Extract the [x, y] coordinate from the center of the cell holding the provided text.  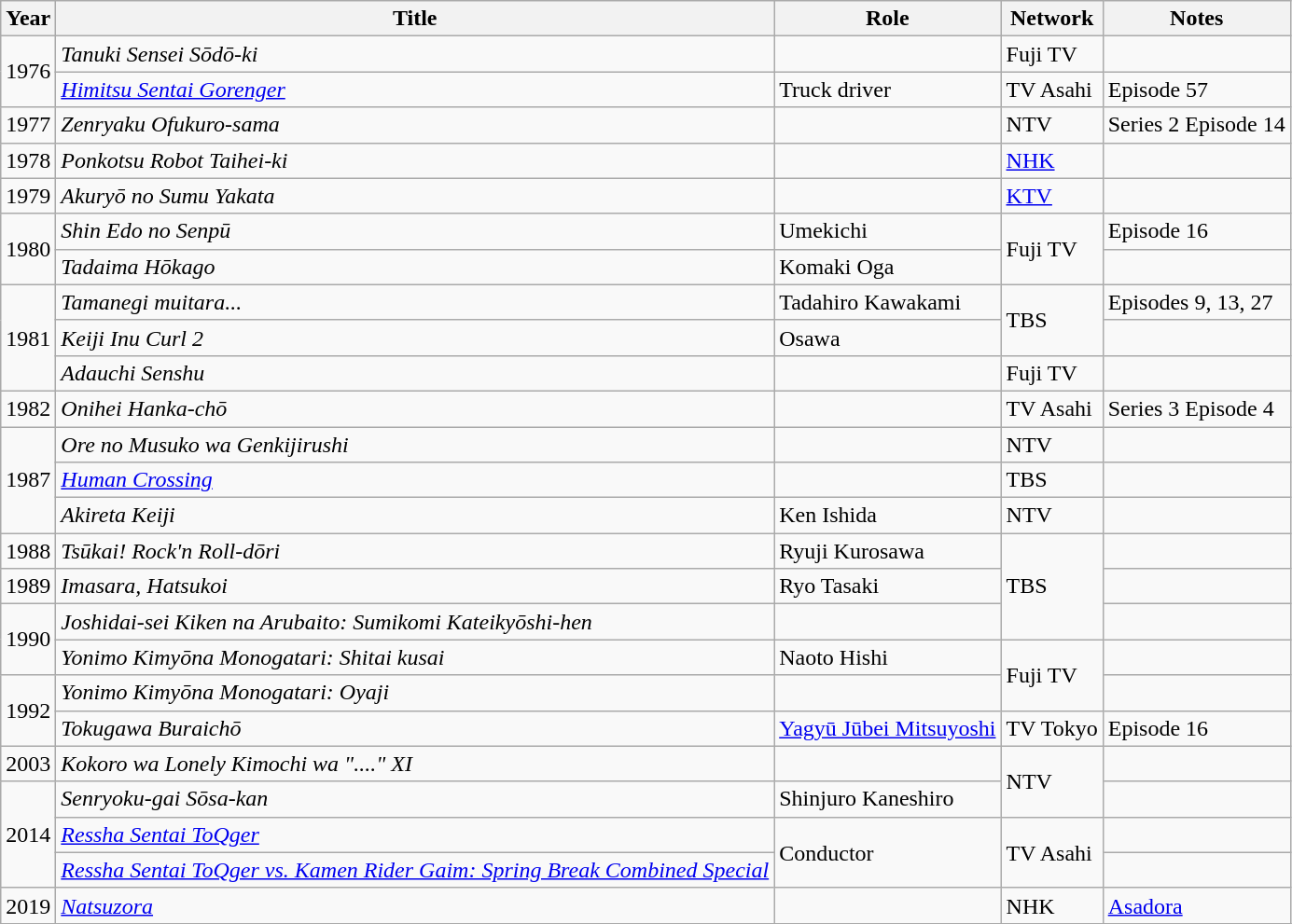
Yonimo Kimyōna Monogatari: Shitai kusai [415, 657]
1989 [28, 586]
Series 2 Episode 14 [1196, 125]
Shin Edo no Senpū [415, 231]
Akuryō no Sumu Yakata [415, 196]
1978 [28, 160]
Naoto Hishi [888, 657]
1980 [28, 249]
Yagyū Jūbei Mitsuyoshi [888, 728]
Komaki Oga [888, 267]
1979 [28, 196]
2003 [28, 764]
Ryuji Kurosawa [888, 551]
Tadaima Hōkago [415, 267]
Tamanegi muitara... [415, 302]
Akireta Keiji [415, 516]
TV Tokyo [1052, 728]
Ore no Musuko wa Genkijirushi [415, 445]
1992 [28, 710]
Keiji Inu Curl 2 [415, 338]
Network [1052, 19]
1976 [28, 72]
1990 [28, 640]
Tadahiro Kawakami [888, 302]
Truck driver [888, 90]
Tokugawa Buraichō [415, 728]
1982 [28, 408]
1987 [28, 480]
Ryo Tasaki [888, 586]
1981 [28, 338]
Senryoku-gai Sōsa-kan [415, 799]
Onihei Hanka-chō [415, 408]
Episodes 9, 13, 27 [1196, 302]
Ressha Sentai ToQger [415, 834]
Himitsu Sentai Gorenger [415, 90]
Episode 57 [1196, 90]
Umekichi [888, 231]
Role [888, 19]
KTV [1052, 196]
Zenryaku Ofukuro-sama [415, 125]
Imasara, Hatsukoi [415, 586]
Joshidai-sei Kiken na Arubaito: Sumikomi Kateikyōshi-hen [415, 622]
Notes [1196, 19]
Tanuki Sensei Sōdō-ki [415, 54]
Natsuzora [415, 905]
Shinjuro Kaneshiro [888, 799]
1977 [28, 125]
Kokoro wa Lonely Kimochi wa "...." XI [415, 764]
Conductor [888, 852]
Adauchi Senshu [415, 373]
Year [28, 19]
Osawa [888, 338]
2019 [28, 905]
Ressha Sentai ToQger vs. Kamen Rider Gaim: Spring Break Combined Special [415, 870]
Human Crossing [415, 480]
Asadora [1196, 905]
Series 3 Episode 4 [1196, 408]
Yonimo Kimyōna Monogatari: Oyaji [415, 693]
Tsūkai! Rock'n Roll-dōri [415, 551]
Ken Ishida [888, 516]
1988 [28, 551]
Title [415, 19]
Ponkotsu Robot Taihei-ki [415, 160]
2014 [28, 834]
